Find where the given text appears and provide that cell's center as (X, Y) coordinate. 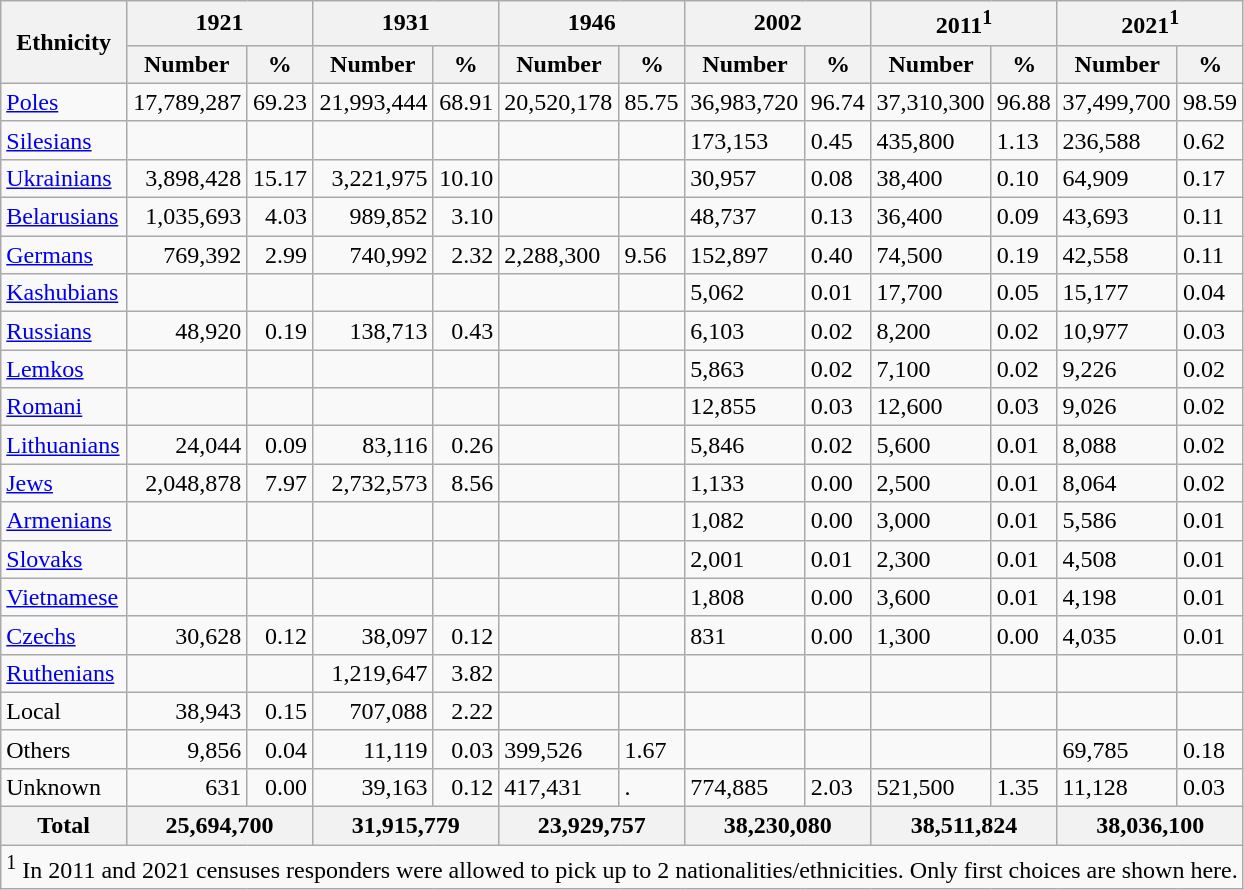
0.18 (1210, 749)
740,992 (373, 255)
417,431 (559, 787)
Kashubians (64, 293)
1.67 (652, 749)
5,062 (745, 293)
68.91 (466, 102)
11,128 (1117, 787)
38,400 (931, 178)
17,700 (931, 293)
9,226 (1117, 369)
769,392 (186, 255)
Unknown (64, 787)
48,737 (745, 217)
0.62 (1210, 140)
10.10 (466, 178)
989,852 (373, 217)
8,088 (1117, 445)
2.22 (466, 711)
24,044 (186, 445)
Ethnicity (64, 42)
Poles (64, 102)
Romani (64, 407)
Czechs (64, 635)
20211 (1150, 24)
Slovaks (64, 559)
2,732,573 (373, 483)
7,100 (931, 369)
9.56 (652, 255)
42,558 (1117, 255)
0.40 (838, 255)
435,800 (931, 140)
236,588 (1117, 140)
43,693 (1117, 217)
831 (745, 635)
1,133 (745, 483)
4.03 (280, 217)
774,885 (745, 787)
4,508 (1117, 559)
3,221,975 (373, 178)
12,855 (745, 407)
15.17 (280, 178)
25,694,700 (219, 826)
3,600 (931, 597)
Ukrainians (64, 178)
5,600 (931, 445)
2,288,300 (559, 255)
0.08 (838, 178)
Total (64, 826)
7.97 (280, 483)
38,036,100 (1150, 826)
2.32 (466, 255)
Ruthenians (64, 673)
2.99 (280, 255)
21,993,444 (373, 102)
Lithuanians (64, 445)
0.26 (466, 445)
37,310,300 (931, 102)
Others (64, 749)
6,103 (745, 331)
96.74 (838, 102)
2,001 (745, 559)
1.35 (1024, 787)
631 (186, 787)
12,600 (931, 407)
0.05 (1024, 293)
5,586 (1117, 521)
1,300 (931, 635)
521,500 (931, 787)
11,119 (373, 749)
1921 (219, 24)
2.03 (838, 787)
30,957 (745, 178)
2,048,878 (186, 483)
173,153 (745, 140)
36,983,720 (745, 102)
37,499,700 (1117, 102)
1.13 (1024, 140)
85.75 (652, 102)
Silesians (64, 140)
8,064 (1117, 483)
9,026 (1117, 407)
20111 (964, 24)
31,915,779 (406, 826)
48,920 (186, 331)
. (652, 787)
38,230,080 (778, 826)
5,863 (745, 369)
8.56 (466, 483)
4,035 (1117, 635)
1931 (406, 24)
Belarusians (64, 217)
4,198 (1117, 597)
9,856 (186, 749)
1,035,693 (186, 217)
96.88 (1024, 102)
2,300 (931, 559)
10,977 (1117, 331)
3.82 (466, 673)
0.13 (838, 217)
2,500 (931, 483)
38,511,824 (964, 826)
399,526 (559, 749)
17,789,287 (186, 102)
0.15 (280, 711)
0.45 (838, 140)
23,929,757 (592, 826)
3.10 (466, 217)
5,846 (745, 445)
Russians (64, 331)
0.17 (1210, 178)
Armenians (64, 521)
Lemkos (64, 369)
1946 (592, 24)
152,897 (745, 255)
Jews (64, 483)
64,909 (1117, 178)
1,082 (745, 521)
20,520,178 (559, 102)
707,088 (373, 711)
3,000 (931, 521)
Germans (64, 255)
30,628 (186, 635)
Local (64, 711)
Vietnamese (64, 597)
74,500 (931, 255)
38,943 (186, 711)
3,898,428 (186, 178)
0.10 (1024, 178)
69,785 (1117, 749)
83,116 (373, 445)
2002 (778, 24)
1,219,647 (373, 673)
1 In 2011 and 2021 censuses responders were allowed to pick up to 2 nationalities/ethnicities. Only first choices are shown here. (622, 868)
8,200 (931, 331)
39,163 (373, 787)
1,808 (745, 597)
138,713 (373, 331)
15,177 (1117, 293)
36,400 (931, 217)
98.59 (1210, 102)
0.43 (466, 331)
38,097 (373, 635)
69.23 (280, 102)
